Detect which cell encompasses the target text, then output its (X, Y) center coordinate. 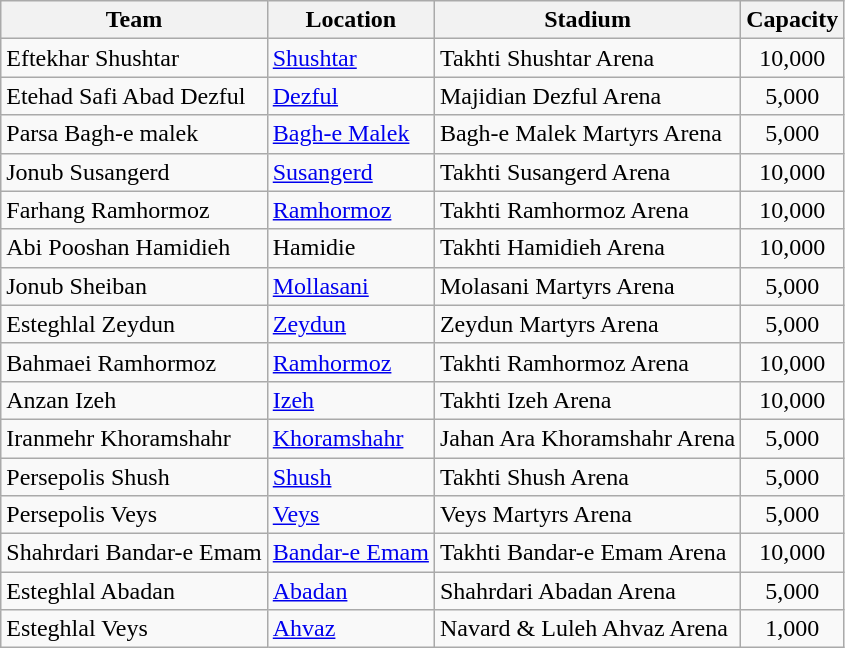
Izeh (350, 400)
Hamidie (350, 248)
Eftekhar Shushtar (134, 58)
Dezful (350, 96)
Shahrdari Bandar-e Emam (134, 553)
Zeydun Martyrs Arena (587, 324)
Jonub Sheiban (134, 286)
Zeydun (350, 324)
Veys (350, 515)
Esteghlal Zeydun (134, 324)
Abi Pooshan Hamidieh (134, 248)
Persepolis Veys (134, 515)
Bagh-e Malek (350, 134)
Shahrdari Abadan Arena (587, 591)
Shush (350, 477)
Location (350, 20)
Ahvaz (350, 629)
Takhti Susangerd Arena (587, 172)
Majidian Dezful Arena (587, 96)
Stadium (587, 20)
Molasani Martyrs Arena (587, 286)
Takhti Hamidieh Arena (587, 248)
Abadan (350, 591)
Jonub Susangerd (134, 172)
Bahmaei Ramhormoz (134, 362)
Esteghlal Abadan (134, 591)
Navard & Luleh Ahvaz Arena (587, 629)
1,000 (792, 629)
Veys Martyrs Arena (587, 515)
Team (134, 20)
Shushtar (350, 58)
Susangerd (350, 172)
Persepolis Shush (134, 477)
Takhti Shush Arena (587, 477)
Esteghlal Veys (134, 629)
Khoramshahr (350, 438)
Takhti Shushtar Arena (587, 58)
Parsa Bagh-e malek (134, 134)
Anzan Izeh (134, 400)
Jahan Ara Khoramshahr Arena (587, 438)
Takhti Bandar-e Emam Arena (587, 553)
Iranmehr Khoramshahr (134, 438)
Takhti Izeh Arena (587, 400)
Bandar-e Emam (350, 553)
Bagh-e Malek Martyrs Arena (587, 134)
Mollasani (350, 286)
Capacity (792, 20)
Farhang Ramhormoz (134, 210)
Etehad Safi Abad Dezful (134, 96)
